Scan for the cell matching the given text and deliver its [x, y] coordinate at center. 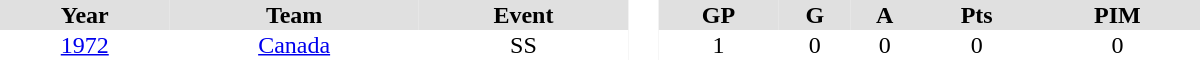
GP [718, 15]
SS [524, 45]
PIM [1118, 15]
1972 [85, 45]
Canada [294, 45]
A [885, 15]
G [815, 15]
Year [85, 15]
Team [294, 15]
1 [718, 45]
Pts [976, 15]
Event [524, 15]
